Identify which cell holds the provided text, then report its (x, y) central coordinate. 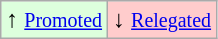
↑ Promoted (54, 20)
↓ Relegated (162, 20)
